Provide the (x, y) coordinate of the cell's center where the given text is located.  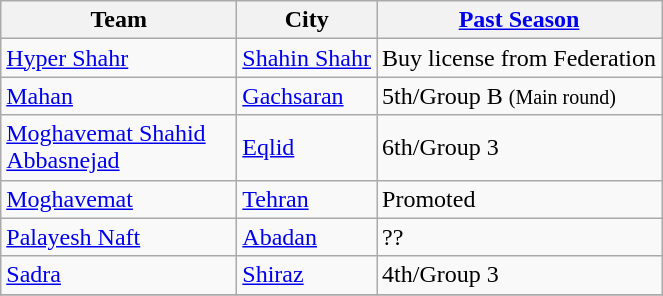
Eqlid (307, 148)
Palayesh Naft (119, 237)
Abadan (307, 237)
Buy license from Federation (520, 58)
5th/Group B (Main round) (520, 96)
Mahan (119, 96)
Team (119, 20)
Sadra (119, 275)
Shiraz (307, 275)
Shahin Shahr (307, 58)
Moghavemat (119, 199)
?? (520, 237)
Moghavemat Shahid Abbasnejad (119, 148)
Gachsaran (307, 96)
City (307, 20)
4th/Group 3 (520, 275)
6th/Group 3 (520, 148)
Past Season (520, 20)
Tehran (307, 199)
Hyper Shahr (119, 58)
Promoted (520, 199)
